Search for the cell housing the specified text and yield its (X, Y) center coordinate. 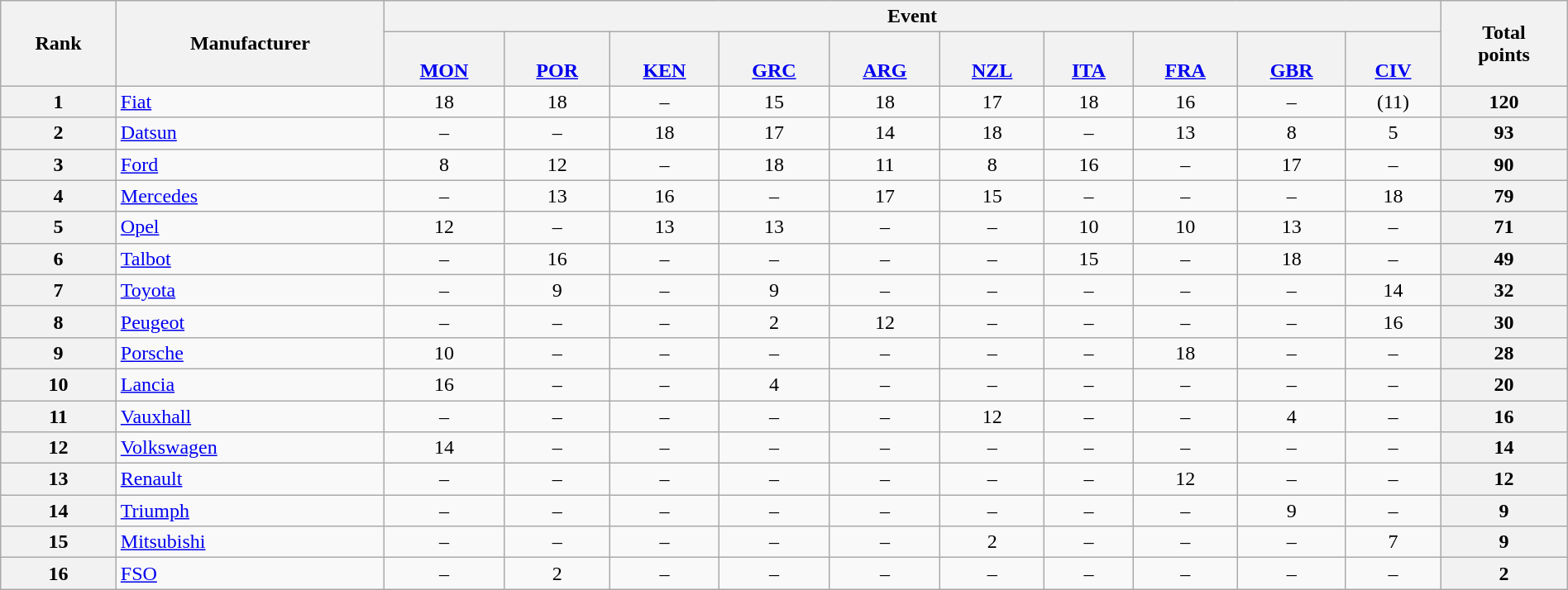
93 (1504, 133)
6 (59, 259)
Opel (250, 227)
Peugeot (250, 321)
Manufacturer (250, 43)
1 (59, 102)
79 (1504, 196)
Toyota (250, 290)
Porsche (250, 353)
90 (1504, 164)
NZL (992, 59)
49 (1504, 259)
30 (1504, 321)
Event (913, 17)
Mercedes (250, 196)
71 (1504, 227)
(11) (1393, 102)
Fiat (250, 102)
Triumph (250, 511)
GRC (774, 59)
3 (59, 164)
MON (445, 59)
Lancia (250, 384)
Mitsubishi (250, 542)
ITA (1088, 59)
KEN (665, 59)
20 (1504, 384)
GBR (1292, 59)
28 (1504, 353)
120 (1504, 102)
Ford (250, 164)
Totalpoints (1504, 43)
Talbot (250, 259)
FRA (1186, 59)
CIV (1393, 59)
32 (1504, 290)
Volkswagen (250, 448)
FSO (250, 573)
Rank (59, 43)
ARG (885, 59)
Datsun (250, 133)
Vauxhall (250, 416)
POR (557, 59)
Renault (250, 479)
